Pinpoint the cell where the given text exists, returning its [x, y] midpoint coordinate. 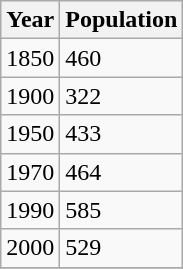
464 [122, 172]
460 [122, 58]
529 [122, 248]
1850 [30, 58]
1900 [30, 96]
322 [122, 96]
Population [122, 20]
433 [122, 134]
1950 [30, 134]
1970 [30, 172]
Year [30, 20]
585 [122, 210]
1990 [30, 210]
2000 [30, 248]
